Provide the [X, Y] coordinate of the cell's center where the given text is located.  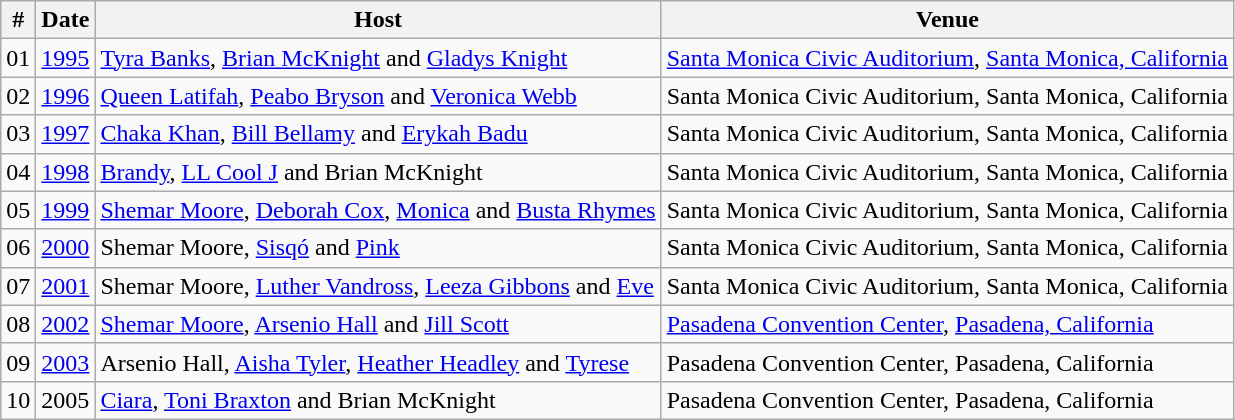
Date [66, 20]
Shemar Moore, Sisqó and Pink [378, 248]
Tyra Banks, Brian McKnight and Gladys Knight [378, 58]
Brandy, LL Cool J and Brian McKnight [378, 172]
1999 [66, 210]
Arsenio Hall, Aisha Tyler, Heather Headley and Tyrese [378, 362]
1997 [66, 134]
2001 [66, 286]
2005 [66, 400]
# [18, 20]
05 [18, 210]
02 [18, 96]
Queen Latifah, Peabo Bryson and Veronica Webb [378, 96]
04 [18, 172]
1995 [66, 58]
Shemar Moore, Luther Vandross, Leeza Gibbons and Eve [378, 286]
Ciara, Toni Braxton and Brian McKnight [378, 400]
1996 [66, 96]
09 [18, 362]
01 [18, 58]
07 [18, 286]
10 [18, 400]
Shemar Moore, Deborah Cox, Monica and Busta Rhymes [378, 210]
Venue [947, 20]
2002 [66, 324]
03 [18, 134]
08 [18, 324]
2003 [66, 362]
1998 [66, 172]
06 [18, 248]
Chaka Khan, Bill Bellamy and Erykah Badu [378, 134]
Shemar Moore, Arsenio Hall and Jill Scott [378, 324]
Host [378, 20]
2000 [66, 248]
